Output the [X, Y] coordinate of the center of the cell containing the given text.  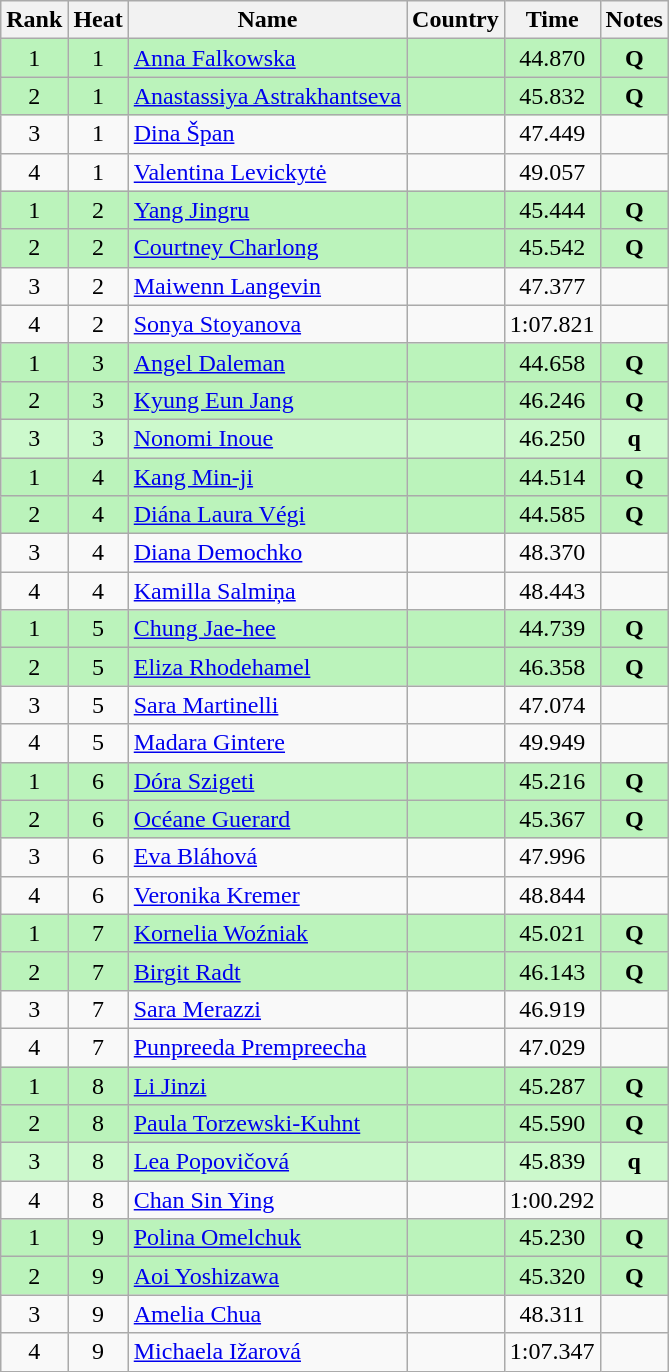
47.996 [552, 857]
48.311 [552, 1314]
Dina Špan [267, 134]
1:07.821 [552, 324]
48.844 [552, 895]
45.287 [552, 1085]
Diána Laura Végi [267, 515]
46.358 [552, 667]
47.029 [552, 1047]
Sonya Stoyanova [267, 324]
Madara Gintere [267, 743]
44.658 [552, 362]
Valentina Levickytė [267, 172]
Anna Falkowska [267, 58]
Dóra Szigeti [267, 781]
47.449 [552, 134]
46.919 [552, 1009]
46.250 [552, 438]
Birgit Radt [267, 971]
Polina Omelchuk [267, 1238]
Maiwenn Langevin [267, 286]
45.542 [552, 248]
Sara Martinelli [267, 705]
Heat [98, 20]
45.216 [552, 781]
Océane Guerard [267, 819]
Veronika Kremer [267, 895]
49.057 [552, 172]
Country [456, 20]
Aoi Yoshizawa [267, 1276]
46.246 [552, 400]
Sara Merazzi [267, 1009]
Eliza Rhodehamel [267, 667]
44.870 [552, 58]
Kyung Eun Jang [267, 400]
Notes [634, 20]
Anastassiya Astrakhantseva [267, 96]
Li Jinzi [267, 1085]
1:00.292 [552, 1200]
47.377 [552, 286]
44.585 [552, 515]
45.839 [552, 1162]
Kamilla Salmiņa [267, 591]
47.074 [552, 705]
Courtney Charlong [267, 248]
45.021 [552, 933]
45.320 [552, 1276]
Michaela Ižarová [267, 1352]
45.590 [552, 1124]
49.949 [552, 743]
Chung Jae-hee [267, 629]
Lea Popovičová [267, 1162]
Yang Jingru [267, 210]
45.367 [552, 819]
44.514 [552, 477]
Eva Bláhová [267, 857]
Kang Min-ji [267, 477]
Nonomi Inoue [267, 438]
44.739 [552, 629]
Time [552, 20]
1:07.347 [552, 1352]
45.832 [552, 96]
Amelia Chua [267, 1314]
Angel Daleman [267, 362]
Rank [34, 20]
Chan Sin Ying [267, 1200]
Punpreeda Prempreecha [267, 1047]
45.230 [552, 1238]
46.143 [552, 971]
Kornelia Woźniak [267, 933]
48.443 [552, 591]
Paula Torzewski-Kuhnt [267, 1124]
Name [267, 20]
48.370 [552, 553]
Diana Demochko [267, 553]
45.444 [552, 210]
